From the cell containing the given text, extract its center point as [X, Y] coordinate. 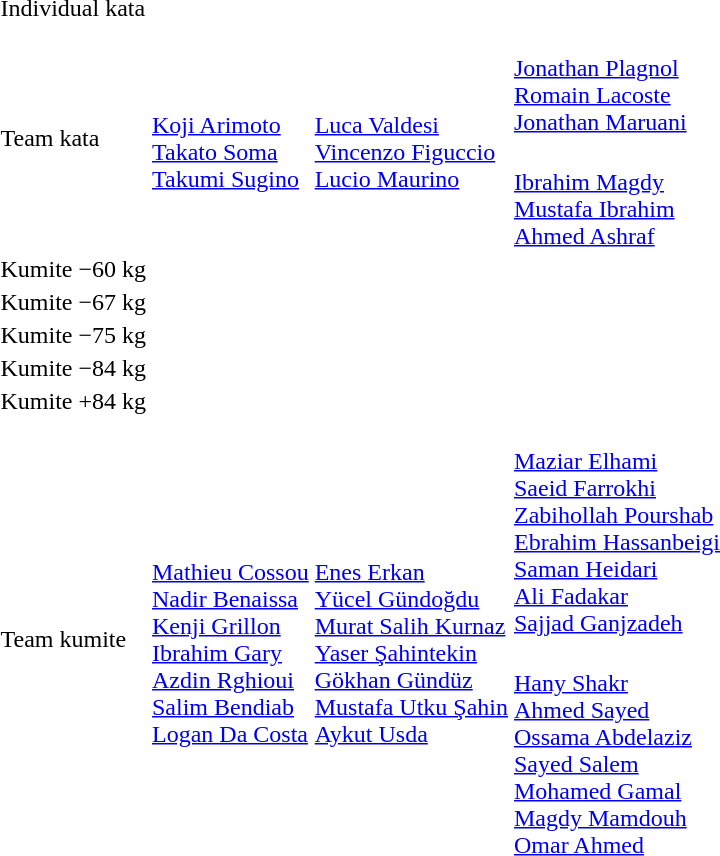
Koji ArimotoTakato SomaTakumi Sugino [231, 138]
Luca ValdesiVincenzo FiguccioLucio Maurino [411, 138]
